Provide the (x, y) coordinate of the cell's center where the given text is located.  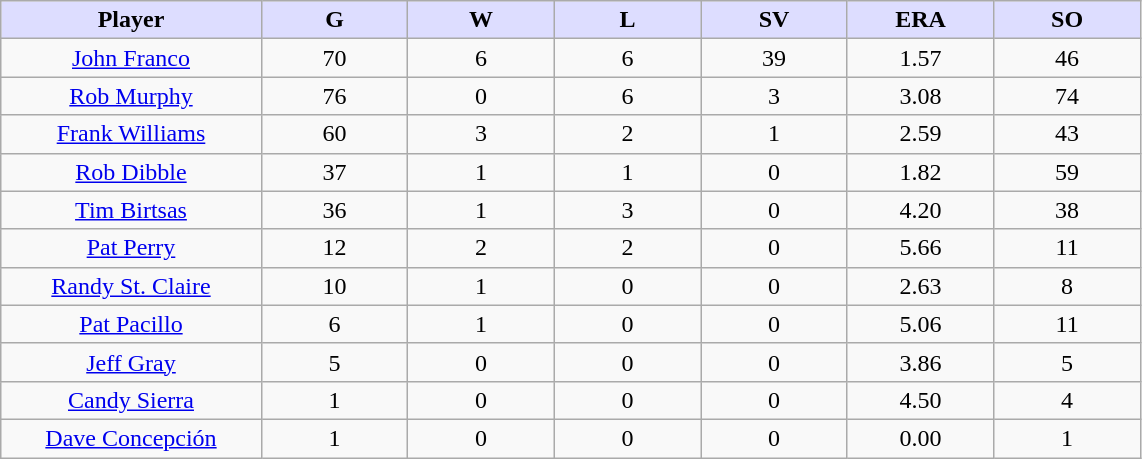
60 (334, 134)
10 (334, 286)
38 (1068, 210)
Jeff Gray (131, 362)
3.86 (920, 362)
5.66 (920, 248)
74 (1068, 96)
Rob Dibble (131, 172)
37 (334, 172)
59 (1068, 172)
Randy St. Claire (131, 286)
12 (334, 248)
8 (1068, 286)
SV (774, 20)
70 (334, 58)
36 (334, 210)
2.63 (920, 286)
Candy Sierra (131, 400)
Tim Birtsas (131, 210)
1.57 (920, 58)
Dave Concepción (131, 438)
4.50 (920, 400)
ERA (920, 20)
1.82 (920, 172)
46 (1068, 58)
Player (131, 20)
2.59 (920, 134)
76 (334, 96)
G (334, 20)
W (482, 20)
39 (774, 58)
Pat Pacillo (131, 324)
43 (1068, 134)
4 (1068, 400)
Frank Williams (131, 134)
0.00 (920, 438)
L (628, 20)
3.08 (920, 96)
SO (1068, 20)
Pat Perry (131, 248)
Rob Murphy (131, 96)
John Franco (131, 58)
5.06 (920, 324)
4.20 (920, 210)
